Provide the (x, y) coordinate of the cell's center where the given text is located.  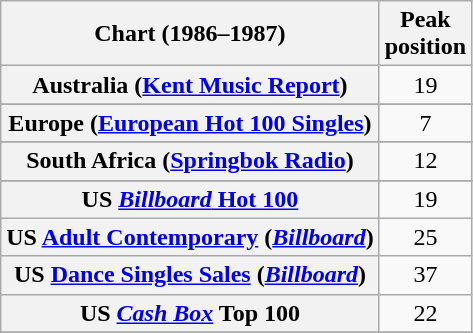
12 (425, 161)
US Adult Contemporary (Billboard) (190, 237)
US Cash Box Top 100 (190, 313)
Peakposition (425, 34)
22 (425, 313)
US Billboard Hot 100 (190, 199)
Europe (European Hot 100 Singles) (190, 123)
Australia (Kent Music Report) (190, 85)
Chart (1986–1987) (190, 34)
South Africa (Springbok Radio) (190, 161)
25 (425, 237)
37 (425, 275)
US Dance Singles Sales (Billboard) (190, 275)
7 (425, 123)
